Identify which cell holds the provided text, then report its [x, y] central coordinate. 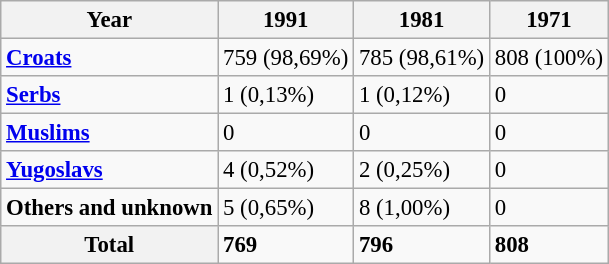
5 (0,65%) [286, 208]
785 (98,61%) [422, 58]
1 (0,13%) [286, 95]
Others and unknown [110, 208]
808 (100%) [550, 58]
796 [422, 245]
Muslims [110, 133]
2 (0,25%) [422, 170]
1 (0,12%) [422, 95]
4 (0,52%) [286, 170]
1971 [550, 20]
Yugoslavs [110, 170]
759 (98,69%) [286, 58]
1981 [422, 20]
Serbs [110, 95]
808 [550, 245]
Croats [110, 58]
1991 [286, 20]
769 [286, 245]
8 (1,00%) [422, 208]
Total [110, 245]
Year [110, 20]
